Scan for the cell matching the given text and deliver its [X, Y] coordinate at center. 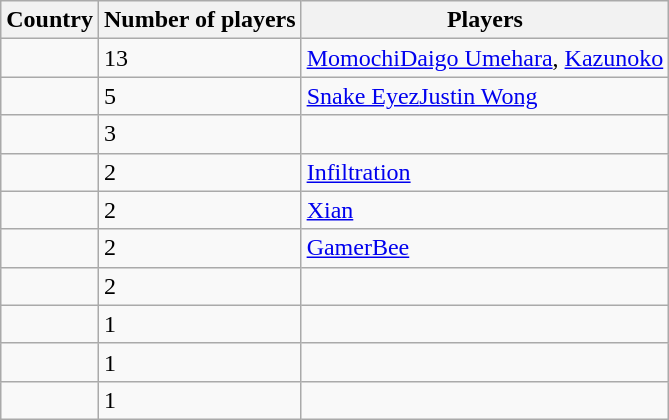
Snake EyezJustin Wong [485, 96]
Country [50, 20]
13 [200, 58]
Xian [485, 210]
MomochiDaigo Umehara, Kazunoko [485, 58]
Players [485, 20]
GamerBee [485, 248]
Number of players [200, 20]
Infiltration [485, 172]
5 [200, 96]
3 [200, 134]
